Scan for the cell matching the given text and deliver its [X, Y] coordinate at center. 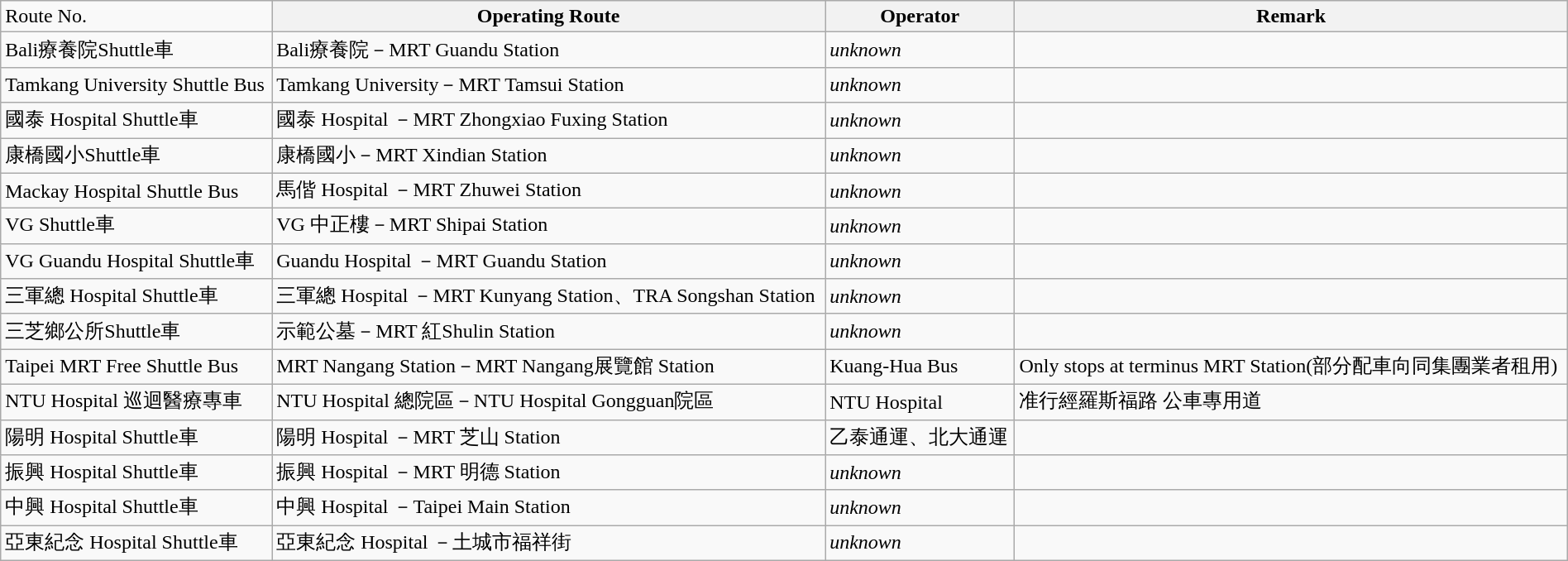
Taipei MRT Free Shuttle Bus [136, 367]
乙泰通運、北大通運 [920, 437]
三軍總 Hospital －MRT Kunyang Station、TRA Songshan Station [549, 296]
Bali療養院Shuttle車 [136, 50]
NTU Hospital [920, 402]
Remark [1291, 17]
馬偕 Hospital －MRT Zhuwei Station [549, 190]
振興 Hospital －MRT 明德 Station [549, 473]
Guandu Hospital －MRT Guandu Station [549, 261]
陽明 Hospital －MRT 芝山 Station [549, 437]
MRT Nangang Station－MRT Nangang展覽館 Station [549, 367]
中興 Hospital Shuttle車 [136, 508]
Mackay Hospital Shuttle Bus [136, 190]
康橋國小Shuttle車 [136, 156]
VG 中正樓－MRT Shipai Station [549, 227]
示範公墓－MRT 紅Shulin Station [549, 331]
國泰 Hospital Shuttle車 [136, 121]
Kuang-Hua Bus [920, 367]
Operator [920, 17]
Tamkang University Shuttle Bus [136, 84]
三芝鄉公所Shuttle車 [136, 331]
三軍總 Hospital Shuttle車 [136, 296]
Operating Route [549, 17]
VG Guandu Hospital Shuttle車 [136, 261]
振興 Hospital Shuttle車 [136, 473]
陽明 Hospital Shuttle車 [136, 437]
Bali療養院－MRT Guandu Station [549, 50]
准行經羅斯福路 公車專用道 [1291, 402]
NTU Hospital 巡迴醫療專車 [136, 402]
亞東紀念 Hospital Shuttle車 [136, 543]
Only stops at terminus MRT Station(部分配車向同集團業者租用) [1291, 367]
Tamkang University－MRT Tamsui Station [549, 84]
中興 Hospital －Taipei Main Station [549, 508]
國泰 Hospital －MRT Zhongxiao Fuxing Station [549, 121]
NTU Hospital 總院區－NTU Hospital Gongguan院區 [549, 402]
Route No. [136, 17]
亞東紀念 Hospital －土城市福祥街 [549, 543]
康橋國小－MRT Xindian Station [549, 156]
VG Shuttle車 [136, 227]
